Output the [X, Y] coordinate of the center of the cell containing the given text.  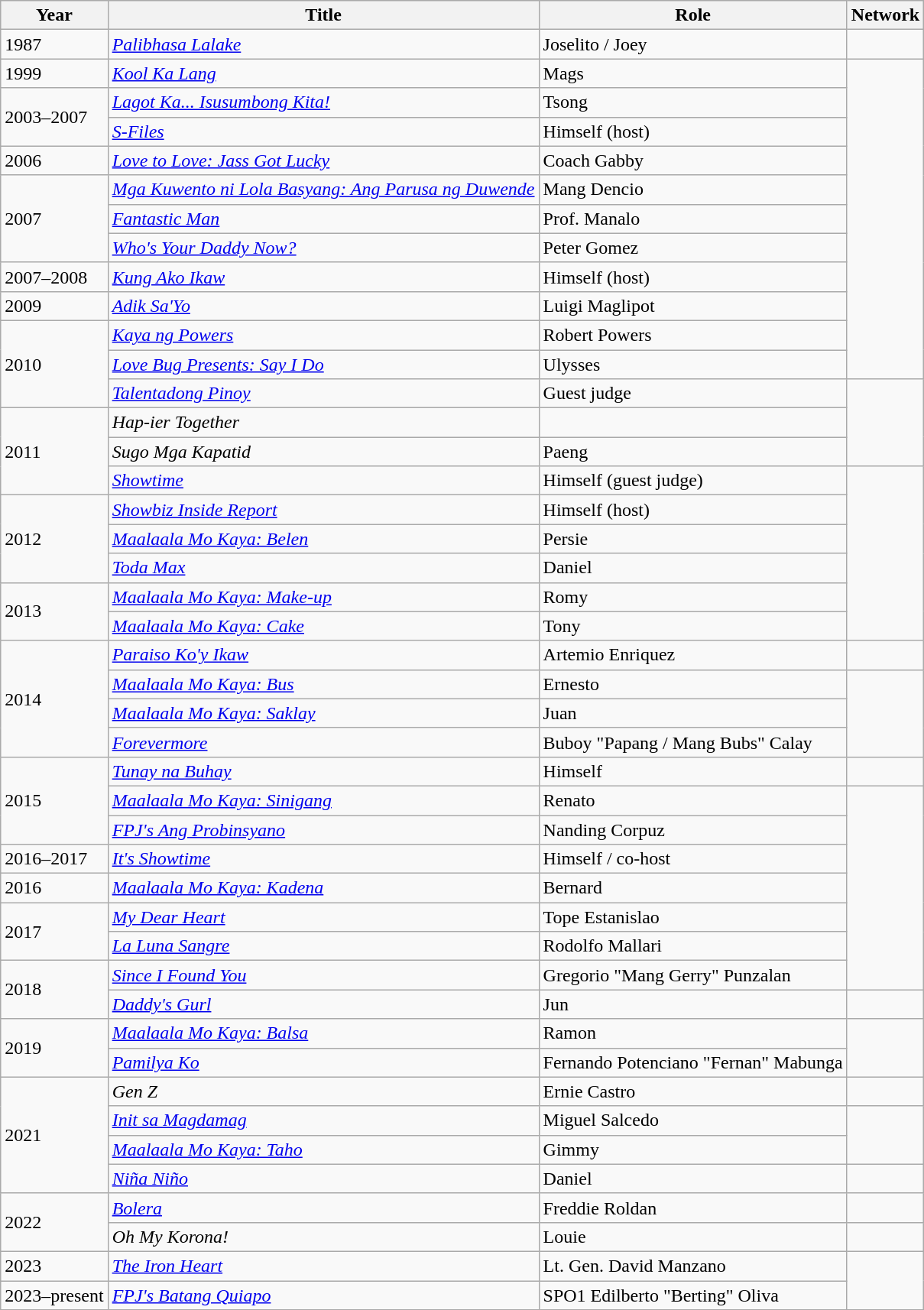
Kaya ng Powers [323, 335]
Rodolfo Mallari [692, 946]
Ernie Castro [692, 1091]
Mga Kuwento ni Lola Basyang: Ang Parusa ng Duwende [323, 190]
Oh My Korona! [323, 1237]
2010 [54, 364]
2019 [54, 1048]
FPJ's Batang Quiapo [323, 1295]
Tope Estanislao [692, 917]
Freddie Roldan [692, 1208]
Maalaala Mo Kaya: Saklay [323, 713]
Toda Max [323, 568]
Gen Z [323, 1091]
Year [54, 15]
Maalaala Mo Kaya: Make-up [323, 597]
Artemio Enriquez [692, 655]
Network [885, 15]
S-Files [323, 131]
2006 [54, 161]
Prof. Manalo [692, 219]
2015 [54, 800]
Peter Gomez [692, 248]
Role [692, 15]
Sugo Mga Kapatid [323, 452]
Showtime [323, 481]
2017 [54, 932]
2021 [54, 1135]
Since I Found You [323, 975]
2012 [54, 539]
Paeng [692, 452]
2014 [54, 699]
Ramon [692, 1033]
Talentadong Pinoy [323, 394]
Robert Powers [692, 335]
2016–2017 [54, 859]
Juan [692, 713]
2013 [54, 611]
Love Bug Presents: Say I Do [323, 365]
Persie [692, 539]
Maalaala Mo Kaya: Bus [323, 684]
Luigi Maglipot [692, 306]
Fantastic Man [323, 219]
Niña Niño [323, 1179]
Showbiz Inside Report [323, 510]
Pamilya Ko [323, 1062]
FPJ's Ang Probinsyano [323, 829]
Romy [692, 597]
2022 [54, 1222]
Miguel Salcedo [692, 1120]
Lt. Gen. David Manzano [692, 1266]
1987 [54, 44]
2016 [54, 888]
2007 [54, 219]
Tunay na Buhay [323, 771]
Kung Ako Ikaw [323, 277]
Palibhasa Lalake [323, 44]
Bolera [323, 1208]
2009 [54, 306]
2023 [54, 1266]
Ernesto [692, 684]
Bernard [692, 888]
Joselito / Joey [692, 44]
Tsong [692, 102]
2003–2007 [54, 117]
Maalaala Mo Kaya: Kadena [323, 888]
Adik Sa'Yo [323, 306]
Maalaala Mo Kaya: Taho [323, 1149]
Guest judge [692, 394]
2018 [54, 990]
Love to Love: Jass Got Lucky [323, 161]
Buboy "Papang / Mang Bubs" Calay [692, 742]
2023–present [54, 1295]
The Iron Heart [323, 1266]
SPO1 Edilberto "Berting" Oliva [692, 1295]
2011 [54, 452]
Maalaala Mo Kaya: Sinigang [323, 800]
Nanding Corpuz [692, 829]
1999 [54, 73]
Maalaala Mo Kaya: Cake [323, 626]
It's Showtime [323, 859]
Daddy's Gurl [323, 1004]
Gregorio "Mang Gerry" Punzalan [692, 975]
Init sa Magdamag [323, 1120]
Coach Gabby [692, 161]
Fernando Potenciano "Fernan" Mabunga [692, 1062]
Louie [692, 1237]
Mang Dencio [692, 190]
Tony [692, 626]
Jun [692, 1004]
Hap-ier Together [323, 423]
Who's Your Daddy Now? [323, 248]
Paraiso Ko'y Ikaw [323, 655]
Ulysses [692, 365]
Maalaala Mo Kaya: Belen [323, 539]
Renato [692, 800]
Title [323, 15]
My Dear Heart [323, 917]
Forevermore [323, 742]
Himself (guest judge) [692, 481]
Gimmy [692, 1149]
La Luna Sangre [323, 946]
Himself / co-host [692, 859]
Maalaala Mo Kaya: Balsa [323, 1033]
Lagot Ka... Isusumbong Kita! [323, 102]
2007–2008 [54, 277]
Mags [692, 73]
Himself [692, 771]
Kool Ka Lang [323, 73]
